Output the [x, y] coordinate of the center of the cell containing the given text.  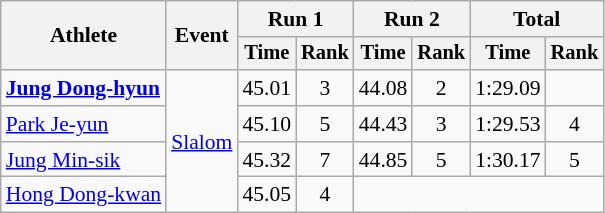
44.85 [384, 160]
2 [441, 88]
Total [536, 19]
Jung Min-sik [84, 160]
Run 1 [295, 19]
Jung Dong-hyun [84, 88]
1:29.53 [508, 124]
44.43 [384, 124]
Athlete [84, 36]
45.32 [266, 160]
45.01 [266, 88]
1:30.17 [508, 160]
7 [325, 160]
45.05 [266, 195]
44.08 [384, 88]
45.10 [266, 124]
Hong Dong-kwan [84, 195]
Run 2 [412, 19]
Park Je-yun [84, 124]
1:29.09 [508, 88]
Event [202, 36]
Slalom [202, 141]
